Extract the (X, Y) coordinate from the center of the cell holding the provided text.  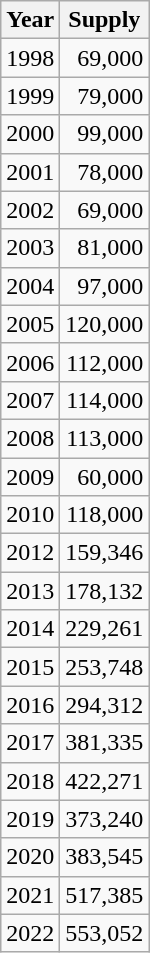
2017 (30, 743)
2020 (30, 857)
2003 (30, 248)
383,545 (104, 857)
2005 (30, 324)
114,000 (104, 400)
381,335 (104, 743)
2007 (30, 400)
294,312 (104, 705)
79,000 (104, 96)
1998 (30, 58)
373,240 (104, 819)
2019 (30, 819)
2021 (30, 895)
97,000 (104, 286)
2016 (30, 705)
2013 (30, 591)
2018 (30, 781)
253,748 (104, 667)
2006 (30, 362)
120,000 (104, 324)
112,000 (104, 362)
99,000 (104, 134)
2008 (30, 438)
422,271 (104, 781)
178,132 (104, 591)
81,000 (104, 248)
517,385 (104, 895)
78,000 (104, 172)
2002 (30, 210)
2015 (30, 667)
2004 (30, 286)
159,346 (104, 553)
2022 (30, 933)
2012 (30, 553)
553,052 (104, 933)
2010 (30, 515)
2000 (30, 134)
229,261 (104, 629)
2001 (30, 172)
1999 (30, 96)
Year (30, 20)
2014 (30, 629)
Supply (104, 20)
2009 (30, 477)
118,000 (104, 515)
113,000 (104, 438)
60,000 (104, 477)
